Provide the [x, y] coordinate of the cell's center where the given text is located.  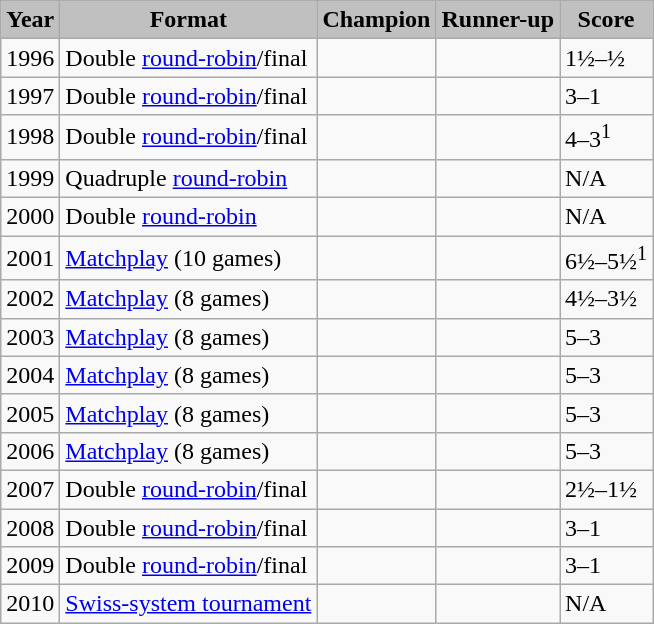
Double round-robin [188, 217]
1998 [30, 138]
2007 [30, 489]
1996 [30, 58]
2003 [30, 337]
2009 [30, 566]
1½–½ [606, 58]
1999 [30, 178]
6½–5½1 [606, 258]
Runner-up [498, 20]
Quadruple round-robin [188, 178]
2006 [30, 451]
Format [188, 20]
Swiss-system tournament [188, 604]
2005 [30, 413]
2½–1½ [606, 489]
2001 [30, 258]
Matchplay (10 games) [188, 258]
4½–3½ [606, 299]
4–31 [606, 138]
Score [606, 20]
Champion [376, 20]
2000 [30, 217]
2004 [30, 375]
2002 [30, 299]
1997 [30, 96]
2008 [30, 528]
2010 [30, 604]
Year [30, 20]
